Pinpoint the cell where the given text exists, returning its [X, Y] midpoint coordinate. 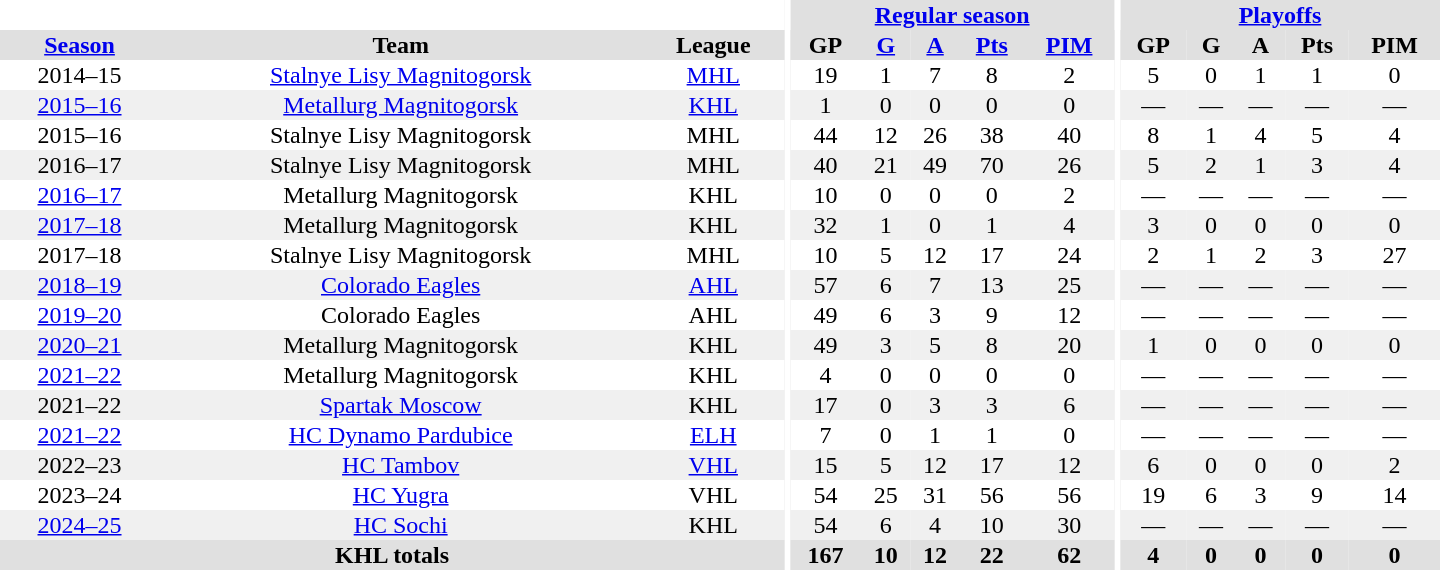
27 [1394, 255]
22 [992, 555]
62 [1070, 555]
Playoffs [1280, 15]
31 [934, 495]
Team [400, 45]
Spartak Moscow [400, 405]
HC Yugra [400, 495]
70 [992, 165]
13 [992, 285]
15 [826, 465]
44 [826, 135]
Season [80, 45]
21 [886, 165]
167 [826, 555]
14 [1394, 495]
2020–21 [80, 345]
HC Dynamo Pardubice [400, 435]
Regular season [952, 15]
2024–25 [80, 525]
HC Tambov [400, 465]
24 [1070, 255]
HC Sochi [400, 525]
KHL totals [392, 555]
32 [826, 225]
57 [826, 285]
2022–23 [80, 465]
2023–24 [80, 495]
League [713, 45]
38 [992, 135]
30 [1070, 525]
ELH [713, 435]
2019–20 [80, 315]
2014–15 [80, 75]
2018–19 [80, 285]
20 [1070, 345]
